Locate the cell with the specified text and output its [x, y] center coordinate. 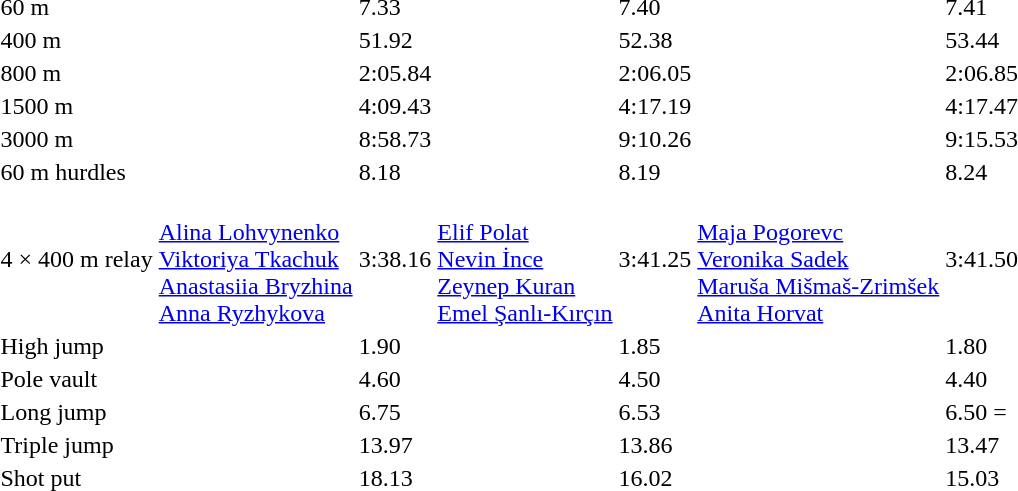
4.50 [655, 379]
8.19 [655, 172]
8.18 [395, 172]
4:17.19 [655, 106]
6.75 [395, 412]
4:09.43 [395, 106]
13.97 [395, 445]
1.85 [655, 346]
3:38.16 [395, 259]
6.53 [655, 412]
Alina LohvynenkoViktoriya TkachukAnastasiia BryzhinaAnna Ryzhykova [256, 259]
8:58.73 [395, 139]
4.60 [395, 379]
3:41.25 [655, 259]
52.38 [655, 40]
13.86 [655, 445]
Elif PolatNevin İnceZeynep KuranEmel Şanlı-Kırçın [525, 259]
Maja PogorevcVeronika SadekMaruša Mišmaš-ZrimšekAnita Horvat [818, 259]
51.92 [395, 40]
1.90 [395, 346]
9:10.26 [655, 139]
2:05.84 [395, 73]
2:06.05 [655, 73]
